Output the (x, y) coordinate of the center of the cell containing the given text.  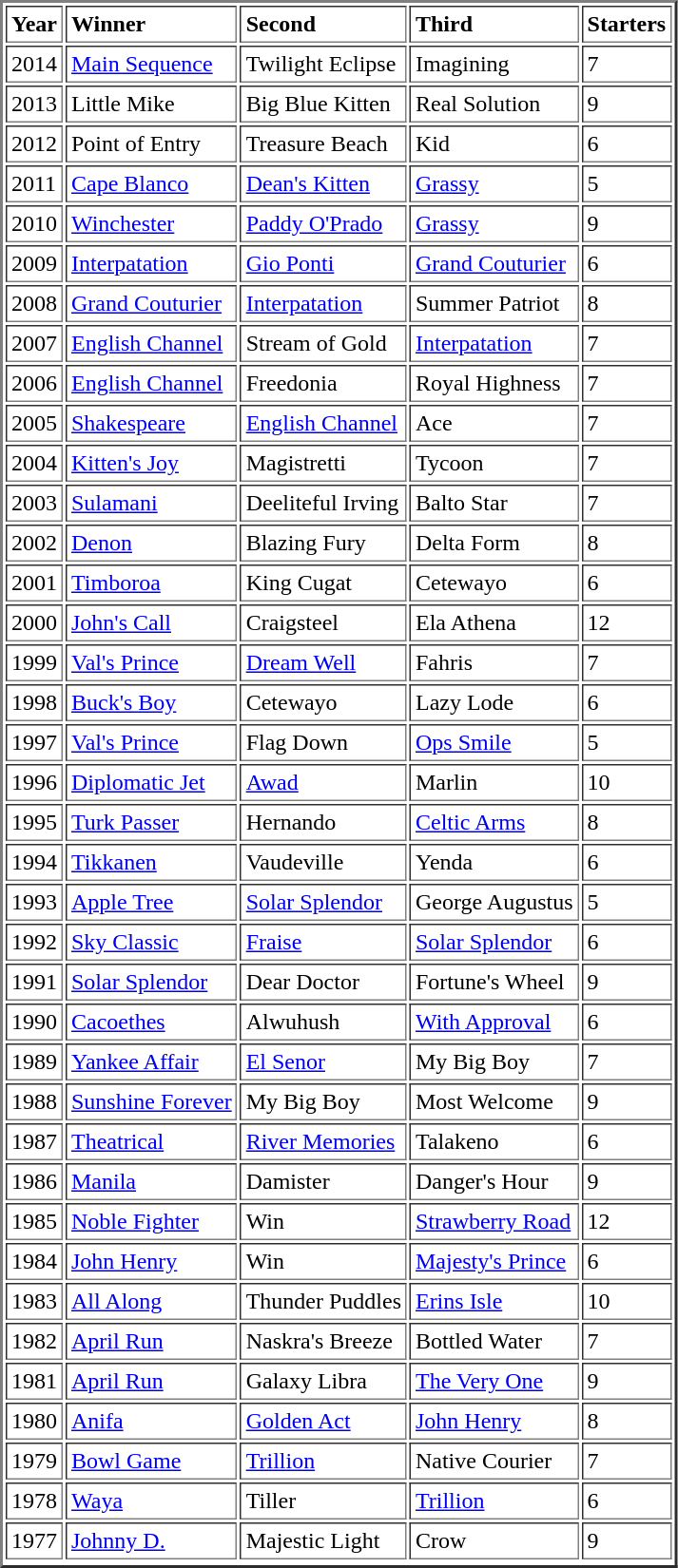
Dear Doctor (323, 983)
Marlin (494, 783)
1982 (34, 1342)
Denon (152, 544)
Starters (628, 25)
2010 (34, 224)
Awad (323, 783)
Theatrical (152, 1142)
2004 (34, 464)
2011 (34, 184)
1994 (34, 863)
2007 (34, 344)
Yankee Affair (152, 1062)
1996 (34, 783)
Shakespeare (152, 424)
2014 (34, 65)
Dean's Kitten (323, 184)
1997 (34, 743)
1989 (34, 1062)
Deeliteful Irving (323, 504)
Ela Athena (494, 623)
Waya (152, 1501)
2003 (34, 504)
Third (494, 25)
Most Welcome (494, 1102)
Gio Ponti (323, 264)
Noble Fighter (152, 1222)
Tiller (323, 1501)
Timboroa (152, 583)
Kid (494, 144)
Majestic Light (323, 1541)
George Augustus (494, 903)
2002 (34, 544)
Magistretti (323, 464)
Treasure Beach (323, 144)
Vaudeville (323, 863)
1995 (34, 823)
Sky Classic (152, 943)
Johnny D. (152, 1541)
Manila (152, 1182)
Craigsteel (323, 623)
Fahris (494, 663)
Lazy Lode (494, 703)
Ops Smile (494, 743)
Year (34, 25)
1977 (34, 1541)
Summer Patriot (494, 304)
Point of Entry (152, 144)
1987 (34, 1142)
Damister (323, 1182)
2013 (34, 105)
Flag Down (323, 743)
Tikkanen (152, 863)
Majesty's Prince (494, 1262)
Fraise (323, 943)
1993 (34, 903)
Naskra's Breeze (323, 1342)
Stream of Gold (323, 344)
1999 (34, 663)
Strawberry Road (494, 1222)
Alwuhush (323, 1023)
With Approval (494, 1023)
Buck's Boy (152, 703)
Big Blue Kitten (323, 105)
1998 (34, 703)
Little Mike (152, 105)
John's Call (152, 623)
Galaxy Libra (323, 1382)
Turk Passer (152, 823)
The Very One (494, 1382)
Second (323, 25)
All Along (152, 1302)
1988 (34, 1102)
2009 (34, 264)
Real Solution (494, 105)
Winner (152, 25)
Talakeno (494, 1142)
1990 (34, 1023)
Main Sequence (152, 65)
2005 (34, 424)
1992 (34, 943)
Crow (494, 1541)
Bottled Water (494, 1342)
2000 (34, 623)
2006 (34, 384)
Delta Form (494, 544)
Blazing Fury (323, 544)
Ace (494, 424)
Hernando (323, 823)
1979 (34, 1462)
Kitten's Joy (152, 464)
Native Courier (494, 1462)
Dream Well (323, 663)
Winchester (152, 224)
1986 (34, 1182)
2001 (34, 583)
1984 (34, 1262)
King Cugat (323, 583)
Diplomatic Jet (152, 783)
1981 (34, 1382)
1985 (34, 1222)
1991 (34, 983)
Cacoethes (152, 1023)
1983 (34, 1302)
Cape Blanco (152, 184)
2008 (34, 304)
Paddy O'Prado (323, 224)
Tycoon (494, 464)
Golden Act (323, 1422)
River Memories (323, 1142)
Yenda (494, 863)
Apple Tree (152, 903)
Thunder Puddles (323, 1302)
Bowl Game (152, 1462)
Erins Isle (494, 1302)
Sunshine Forever (152, 1102)
Balto Star (494, 504)
Imagining (494, 65)
El Senor (323, 1062)
Sulamani (152, 504)
2012 (34, 144)
Royal Highness (494, 384)
Celtic Arms (494, 823)
Twilight Eclipse (323, 65)
Anifa (152, 1422)
1980 (34, 1422)
1978 (34, 1501)
Danger's Hour (494, 1182)
Fortune's Wheel (494, 983)
Freedonia (323, 384)
